Search for the cell housing the specified text and yield its [x, y] center coordinate. 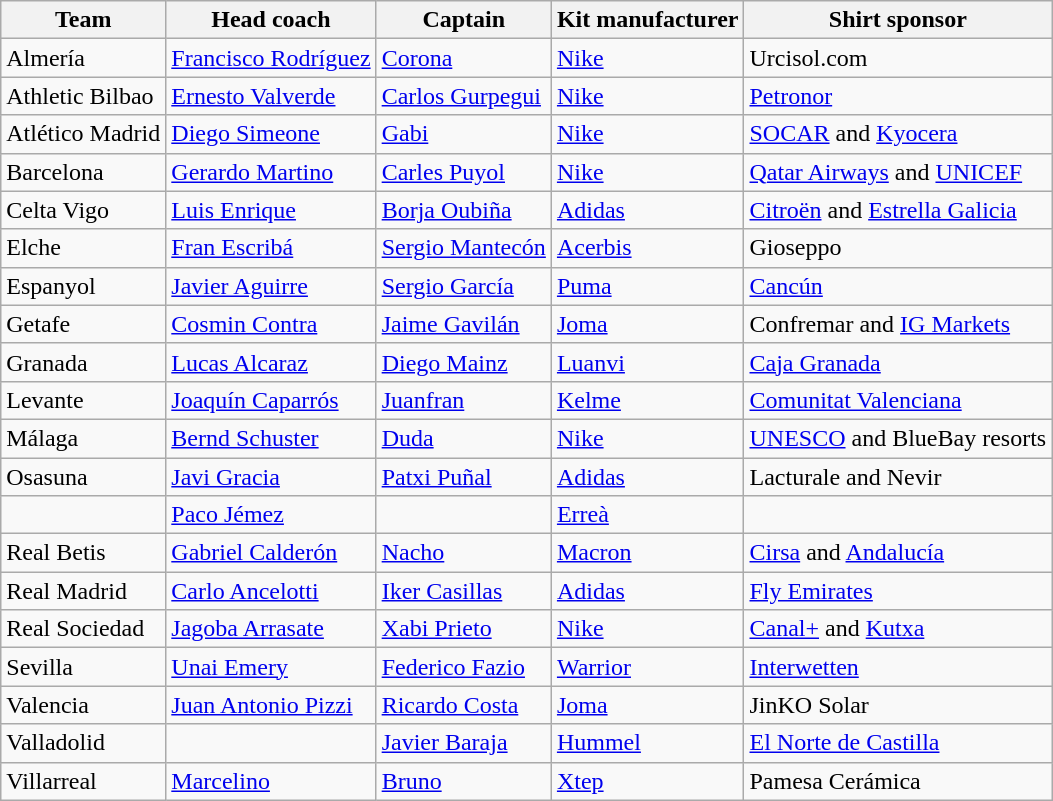
Carlo Ancelotti [271, 591]
Jagoba Arrasate [271, 629]
Hummel [648, 743]
Celta Vigo [84, 210]
Comunitat Valenciana [898, 400]
Jaime Gavilán [464, 324]
Head coach [271, 20]
Almería [84, 58]
Confremar and IG Markets [898, 324]
Iker Casillas [464, 591]
Federico Fazio [464, 667]
SOCAR and Kyocera [898, 134]
Granada [84, 362]
Carles Puyol [464, 172]
Athletic Bilbao [84, 96]
Real Madrid [84, 591]
Juanfran [464, 400]
Puma [648, 286]
Duda [464, 438]
Carlos Gurpegui [464, 96]
Juan Antonio Pizzi [271, 705]
Petronor [898, 96]
Gabi [464, 134]
Citroën and Estrella Galicia [898, 210]
Shirt sponsor [898, 20]
Luis Enrique [271, 210]
Nacho [464, 553]
Joaquín Caparrós [271, 400]
Kit manufacturer [648, 20]
Luanvi [648, 362]
Francisco Rodríguez [271, 58]
Real Sociedad [84, 629]
Canal+ and Kutxa [898, 629]
Borja Oubiña [464, 210]
Qatar Airways and UNICEF [898, 172]
Macron [648, 553]
Barcelona [84, 172]
Sergio García [464, 286]
Málaga [84, 438]
El Norte de Castilla [898, 743]
UNESCO and BlueBay resorts [898, 438]
Gabriel Calderón [271, 553]
Gerardo Martino [271, 172]
Real Betis [84, 553]
Sergio Mantecón [464, 248]
Pamesa Cerámica [898, 781]
Javier Baraja [464, 743]
Team [84, 20]
Ricardo Costa [464, 705]
Erreà [648, 515]
Ernesto Valverde [271, 96]
Bernd Schuster [271, 438]
Paco Jémez [271, 515]
Osasuna [84, 477]
Unai Emery [271, 667]
Warrior [648, 667]
Interwetten [898, 667]
Atlético Madrid [84, 134]
Sevilla [84, 667]
Getafe [84, 324]
Patxi Puñal [464, 477]
Espanyol [84, 286]
Levante [84, 400]
Captain [464, 20]
Cancún [898, 286]
Fly Emirates [898, 591]
Gioseppo [898, 248]
Caja Granada [898, 362]
Xabi Prieto [464, 629]
Kelme [648, 400]
Cosmin Contra [271, 324]
Bruno [464, 781]
Urcisol.com [898, 58]
Xtep [648, 781]
Corona [464, 58]
Diego Simeone [271, 134]
Diego Mainz [464, 362]
Villarreal [84, 781]
Cirsa and Andalucía [898, 553]
Valencia [84, 705]
Javier Aguirre [271, 286]
Javi Gracia [271, 477]
Lacturale and Nevir [898, 477]
Elche [84, 248]
Acerbis [648, 248]
Valladolid [84, 743]
Lucas Alcaraz [271, 362]
Marcelino [271, 781]
Fran Escribá [271, 248]
JinKO Solar [898, 705]
